Provide the [X, Y] coordinate of the cell's center where the given text is located.  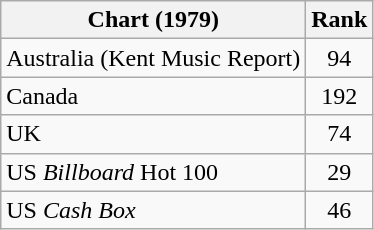
Chart (1979) [154, 20]
Australia (Kent Music Report) [154, 58]
94 [340, 58]
46 [340, 210]
74 [340, 134]
US Cash Box [154, 210]
192 [340, 96]
29 [340, 172]
UK [154, 134]
US Billboard Hot 100 [154, 172]
Canada [154, 96]
Rank [340, 20]
